Return (X, Y) of the center of cell containing provided text 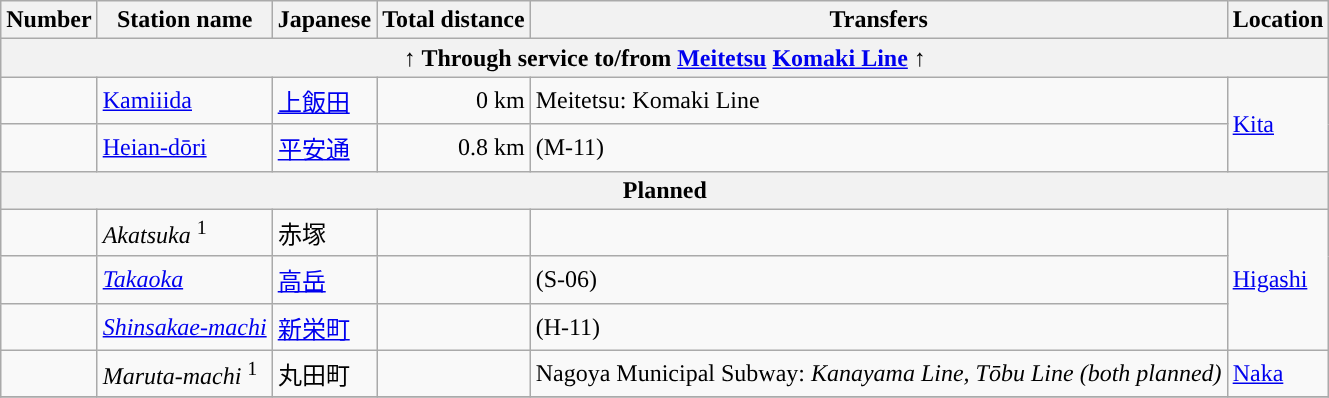
Station name (184, 20)
Shinsakae-machi (184, 326)
Japanese (324, 20)
上飯田 (324, 100)
Akatsuka 1 (184, 232)
Heian-dōri (184, 148)
(S-06) (878, 280)
(M-11) (878, 148)
Maruta-machi 1 (184, 374)
丸田町 (324, 374)
Takaoka (184, 280)
(H-11) (878, 326)
平安通 (324, 148)
Nagoya Municipal Subway: Kanayama Line, Tōbu Line (both planned) (878, 374)
Meitetsu: Komaki Line (878, 100)
Naka (1278, 374)
Number (49, 20)
Planned (665, 190)
Total distance (454, 20)
0 km (454, 100)
新栄町 (324, 326)
高岳 (324, 280)
Kita (1278, 124)
↑ Through service to/from Meitetsu Komaki Line ↑ (665, 58)
赤塚 (324, 232)
Location (1278, 20)
0.8 km (454, 148)
Kamiiida (184, 100)
Transfers (878, 20)
Higashi (1278, 280)
